Search for the cell housing the specified text and yield its [X, Y] center coordinate. 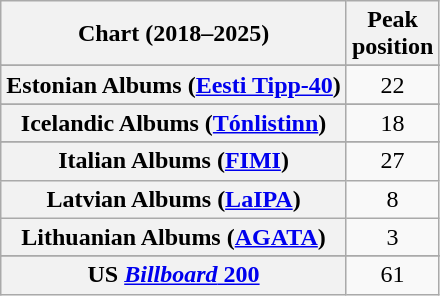
Estonian Albums (Eesti Tipp-40) [174, 85]
Italian Albums (FIMI) [174, 161]
18 [392, 123]
Icelandic Albums (Tónlistinn) [174, 123]
27 [392, 161]
61 [392, 275]
Latvian Albums (LaIPA) [174, 199]
Lithuanian Albums (AGATA) [174, 237]
Peakposition [392, 34]
Chart (2018–2025) [174, 34]
3 [392, 237]
8 [392, 199]
22 [392, 85]
US Billboard 200 [174, 275]
